Identify which cell holds the provided text, then report its (X, Y) central coordinate. 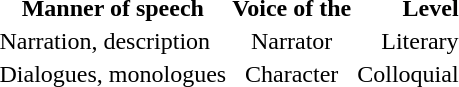
Narrator (292, 41)
